Locate the cell with the specified text and output its (X, Y) center coordinate. 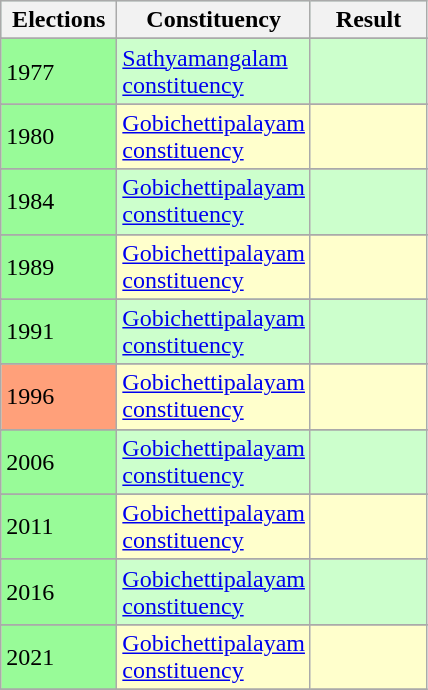
1991 (59, 332)
2006 (59, 462)
Elections (59, 20)
2021 (59, 656)
Constituency (214, 20)
1996 (59, 396)
Result (368, 20)
1980 (59, 136)
2016 (59, 592)
2011 (59, 526)
1984 (59, 202)
Sathyamangalam constituency (214, 72)
1989 (59, 266)
1977 (59, 72)
